From the cell containing the given text, extract its center point as (X, Y) coordinate. 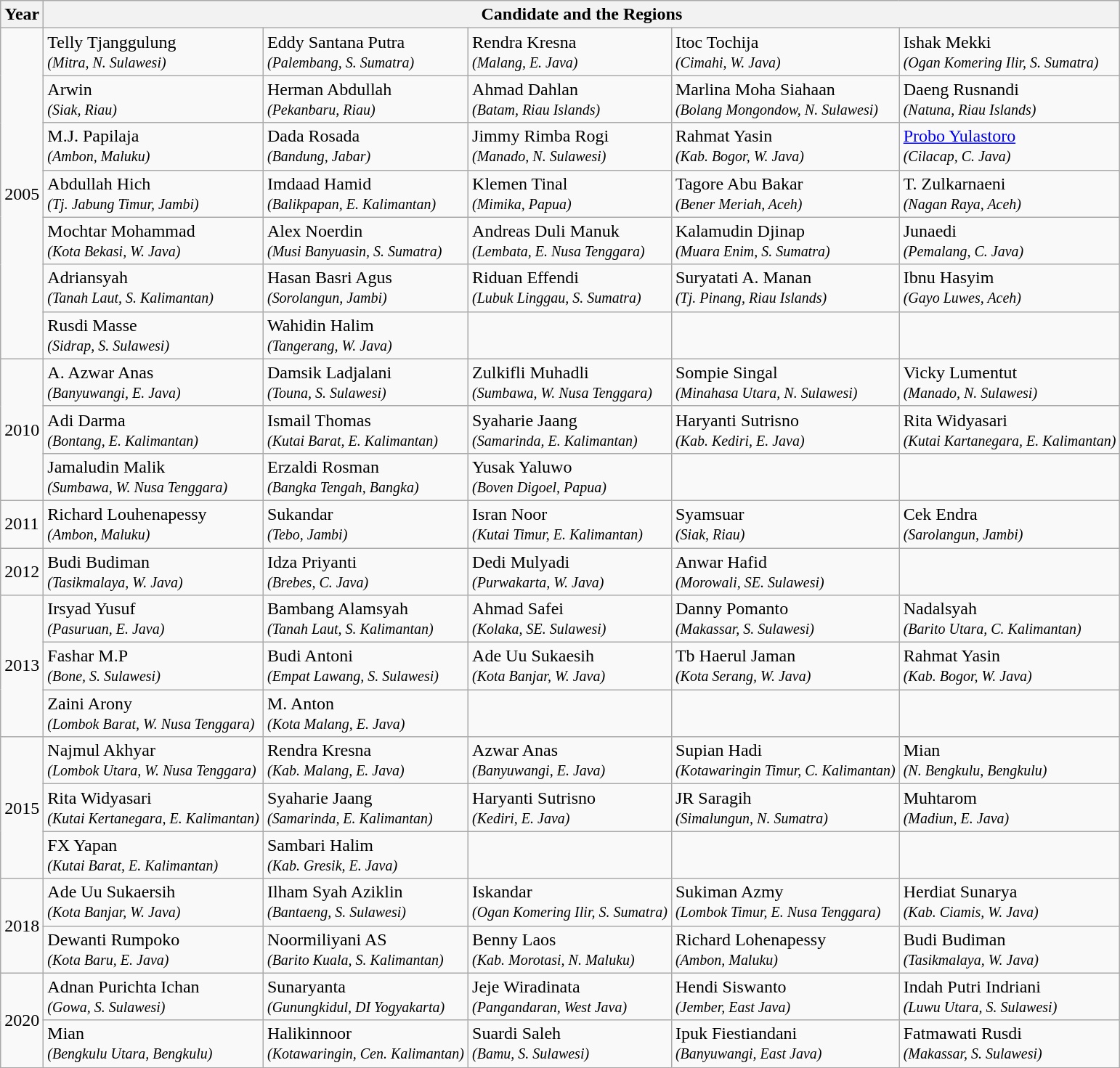
2015 (22, 807)
Sambari Halim(Kab. Gresik, E. Java) (365, 855)
Ahmad Safei(Kolaka, SE. Sulawesi) (570, 619)
JR Saragih(Simalungun, N. Sumatra) (785, 807)
Sukiman Azmy(Lombok Timur, E. Nusa Tenggara) (785, 902)
Haryanti Sutrisno(Kab. Kediri, E. Java) (785, 430)
Andreas Duli Manuk(Lembata, E. Nusa Tenggara) (570, 241)
Daeng Rusnandi(Natuna, Riau Islands) (1010, 99)
Herdiat Sunarya(Kab. Ciamis, W. Java) (1010, 902)
Damsik Ladjalani(Touna, S. Sulawesi) (365, 382)
Hendi Siswanto(Jember, East Java) (785, 996)
Adi Darma(Bontang, E. Kalimantan) (154, 430)
Suardi Saleh(Bamu, S. Sulawesi) (570, 1044)
Anwar Hafid(Morowali, SE. Sulawesi) (785, 571)
Iskandar(Ogan Komering Ilir, S. Sumatra) (570, 902)
Ilham Syah Aziklin(Bantaeng, S. Sulawesi) (365, 902)
Sunaryanta(Gunungkidul, DI Yogyakarta) (365, 996)
Sukandar(Tebo, Jambi) (365, 524)
Richard Lohenapessy(Ambon, Maluku) (785, 950)
Noormiliyani AS(Barito Kuala, S. Kalimantan) (365, 950)
Rendra Kresna(Malang, E. Java) (570, 52)
Mochtar Mohammad(Kota Bekasi, W. Java) (154, 241)
2018 (22, 926)
Erzaldi Rosman(Bangka Tengah, Bangka) (365, 476)
Muhtarom(Madiun, E. Java) (1010, 807)
Haryanti Sutrisno(Kediri, E. Java) (570, 807)
Ahmad Dahlan(Batam, Riau Islands) (570, 99)
Benny Laos(Kab. Morotasi, N. Maluku) (570, 950)
Hasan Basri Agus(Sorolangun, Jambi) (365, 288)
Ismail Thomas(Kutai Barat, E. Kalimantan) (365, 430)
Najmul Akhyar(Lombok Utara, W. Nusa Tenggara) (154, 761)
Alex Noerdin(Musi Banyuasin, S. Sumatra) (365, 241)
Year (22, 15)
Junaedi(Pemalang, C. Java) (1010, 241)
Fashar M.P(Bone, S. Sulawesi) (154, 667)
2010 (22, 430)
Sompie Singal(Minahasa Utara, N. Sulawesi) (785, 382)
Klemen Tinal(Mimika, Papua) (570, 193)
2020 (22, 1020)
Fatmawati Rusdi(Makassar, S. Sulawesi) (1010, 1044)
Rendra Kresna(Kab. Malang, E. Java) (365, 761)
Suryatati A. Manan(Tj. Pinang, Riau Islands) (785, 288)
M. Anton(Kota Malang, E. Java) (365, 713)
Bambang Alamsyah(Tanah Laut, S. Kalimantan) (365, 619)
Yusak Yaluwo(Boven Digoel, Papua) (570, 476)
Adriansyah(Tanah Laut, S. Kalimantan) (154, 288)
Cek Endra(Sarolangun, Jambi) (1010, 524)
Rusdi Masse(Sidrap, S. Sulawesi) (154, 335)
Herman Abdullah(Pekanbaru, Riau) (365, 99)
FX Yapan(Kutai Barat, E. Kalimantan) (154, 855)
Mian(Bengkulu Utara, Bengkulu) (154, 1044)
A. Azwar Anas(Banyuwangi, E. Java) (154, 382)
2013 (22, 667)
Wahidin Halim(Tangerang, W. Java) (365, 335)
Dada Rosada(Bandung, Jabar) (365, 147)
Budi Antoni(Empat Lawang, S. Sulawesi) (365, 667)
Rita Widyasari(Kutai Kartanegara, E. Kalimantan) (1010, 430)
Rita Widyasari(Kutai Kertanegara, E. Kalimantan) (154, 807)
M.J. Papilaja(Ambon, Maluku) (154, 147)
Ipuk Fiestiandani(Banyuwangi, East Java) (785, 1044)
Indah Putri Indriani(Luwu Utara, S. Sulawesi) (1010, 996)
Richard Louhenapessy(Ambon, Maluku) (154, 524)
Syamsuar(Siak, Riau) (785, 524)
Zulkifli Muhadli(Sumbawa, W. Nusa Tenggara) (570, 382)
Eddy Santana Putra(Palembang, S. Sumatra) (365, 52)
Supian Hadi(Kotawaringin Timur, C. Kalimantan) (785, 761)
Abdullah Hich(Tj. Jabung Timur, Jambi) (154, 193)
Nadalsyah(Barito Utara, C. Kalimantan) (1010, 619)
Tb Haerul Jaman(Kota Serang, W. Java) (785, 667)
Tagore Abu Bakar(Bener Meriah, Aceh) (785, 193)
Marlina Moha Siahaan(Bolang Mongondow, N. Sulawesi) (785, 99)
Itoc Tochija(Cimahi, W. Java) (785, 52)
Idza Priyanti(Brebes, C. Java) (365, 571)
Imdaad Hamid(Balikpapan, E. Kalimantan) (365, 193)
2005 (22, 193)
Dedi Mulyadi(Purwakarta, W. Java) (570, 571)
Jimmy Rimba Rogi(Manado, N. Sulawesi) (570, 147)
Kalamudin Djinap(Muara Enim, S. Sumatra) (785, 241)
Probo Yulastoro(Cilacap, C. Java) (1010, 147)
Halikinnoor(Kotawaringin, Cen. Kalimantan) (365, 1044)
Mian(N. Bengkulu, Bengkulu) (1010, 761)
Irsyad Yusuf(Pasuruan, E. Java) (154, 619)
2011 (22, 524)
T. Zulkarnaeni(Nagan Raya, Aceh) (1010, 193)
Azwar Anas(Banyuwangi, E. Java) (570, 761)
Isran Noor(Kutai Timur, E. Kalimantan) (570, 524)
Candidate and the Regions (582, 15)
Arwin(Siak, Riau) (154, 99)
Riduan Effendi(Lubuk Linggau, S. Sumatra) (570, 288)
Ade Uu Sukaersih(Kota Banjar, W. Java) (154, 902)
Ishak Mekki(Ogan Komering Ilir, S. Sumatra) (1010, 52)
2012 (22, 571)
Dewanti Rumpoko(Kota Baru, E. Java) (154, 950)
Jamaludin Malik(Sumbawa, W. Nusa Tenggara) (154, 476)
Zaini Arony(Lombok Barat, W. Nusa Tenggara) (154, 713)
Ade Uu Sukaesih(Kota Banjar, W. Java) (570, 667)
Danny Pomanto(Makassar, S. Sulawesi) (785, 619)
Adnan Purichta Ichan(Gowa, S. Sulawesi) (154, 996)
Telly Tjanggulung(Mitra, N. Sulawesi) (154, 52)
Vicky Lumentut(Manado, N. Sulawesi) (1010, 382)
Ibnu Hasyim(Gayo Luwes, Aceh) (1010, 288)
Jeje Wiradinata(Pangandaran, West Java) (570, 996)
